For the text-containing cell, return its midpoint in [X, Y] coordinate format. 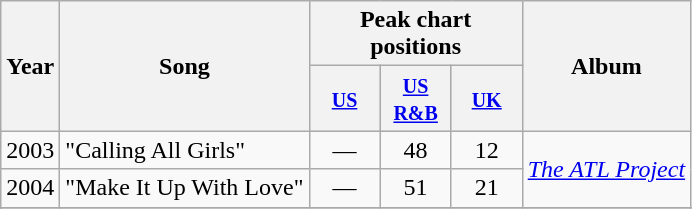
Year [30, 66]
21 [486, 188]
12 [486, 150]
Peak chart positions [416, 34]
"Make It Up With Love" [184, 188]
2004 [30, 188]
"Calling All Girls" [184, 150]
US [344, 98]
UK [486, 98]
48 [416, 150]
The ATL Project [606, 169]
51 [416, 188]
2003 [30, 150]
US R&B [416, 98]
Song [184, 66]
Album [606, 66]
